Determine the (x, y) coordinate at the center of the cell enclosing the given text.  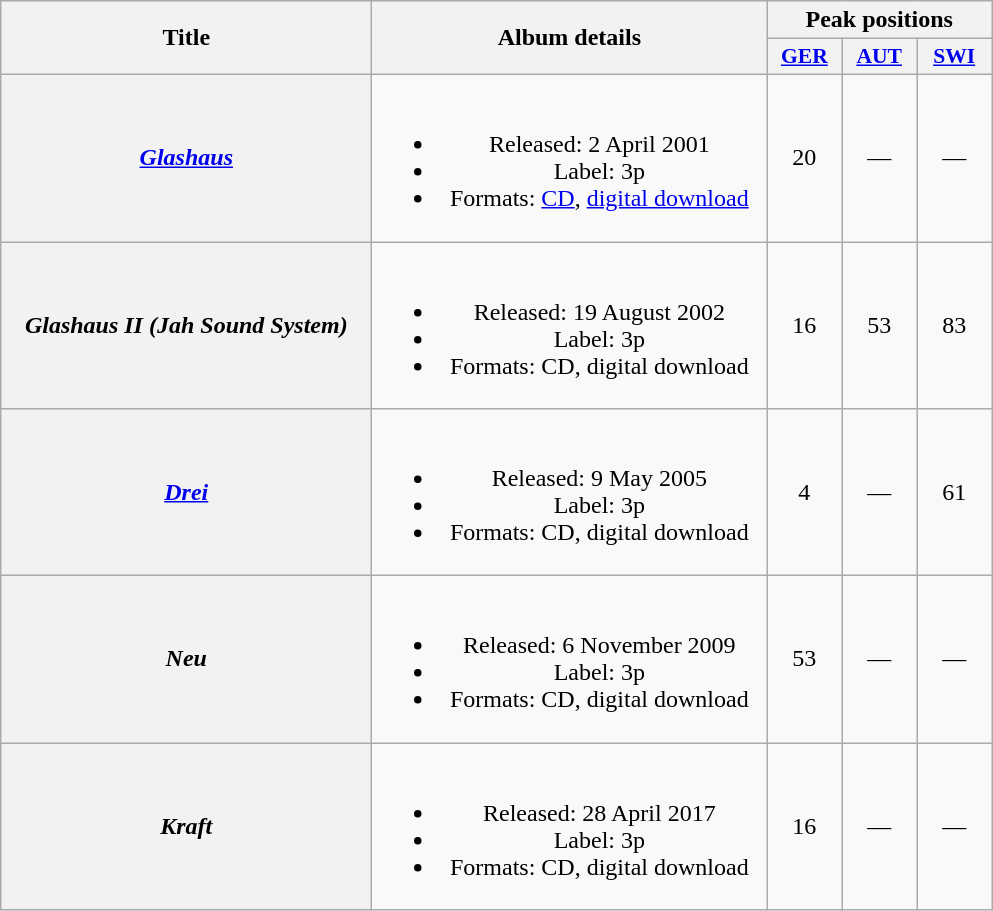
SWI (954, 57)
Released: 19 August 2002Label: 3pFormats: CD, digital download (570, 326)
AUT (880, 57)
Neu (186, 660)
83 (954, 326)
Released: 6 November 2009Label: 3pFormats: CD, digital download (570, 660)
Peak positions (880, 20)
Released: 9 May 2005Label: 3pFormats: CD, digital download (570, 492)
Album details (570, 38)
4 (804, 492)
Kraft (186, 826)
Glashaus II (Jah Sound System) (186, 326)
Title (186, 38)
61 (954, 492)
Released: 2 April 2001Label: 3pFormats: CD, digital download (570, 158)
Released: 28 April 2017Label: 3pFormats: CD, digital download (570, 826)
Drei (186, 492)
20 (804, 158)
GER (804, 57)
Glashaus (186, 158)
